Determine the [x, y] coordinate at the center of the cell enclosing the given text.  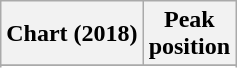
Peak position [189, 34]
Chart (2018) [72, 34]
